Identify which cell holds the provided text, then report its [X, Y] central coordinate. 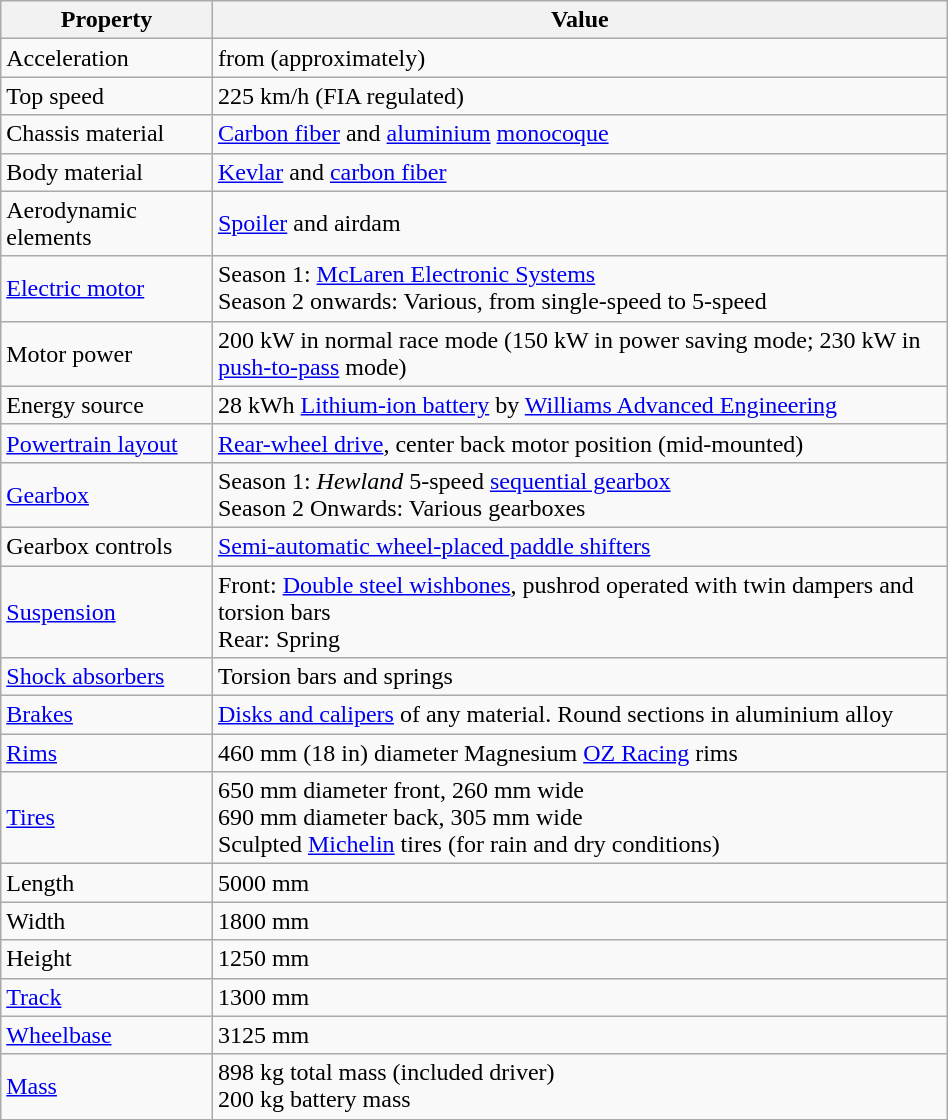
650 mm diameter front, 260 mm wide 690 mm diameter back, 305 mm wide Sculpted Michelin tires (for rain and dry conditions) [580, 818]
200 kW in normal race mode (150 kW in power saving mode; 230 kW in push-to-pass mode) [580, 354]
Shock absorbers [107, 677]
Kevlar and carbon fiber [580, 172]
Wheelbase [107, 1035]
225 km/h (FIA regulated) [580, 96]
Front: Double steel wishbones, pushrod operated with twin dampers and torsion bars Rear: Spring [580, 612]
5000 mm [580, 883]
3125 mm [580, 1035]
Suspension [107, 612]
Motor power [107, 354]
1300 mm [580, 997]
Height [107, 959]
Aerodynamic elements [107, 224]
1250 mm [580, 959]
Mass [107, 1086]
Brakes [107, 715]
Season 1: Hewland 5-speed sequential gearbox Season 2 Onwards: Various gearboxes [580, 494]
Rims [107, 753]
Energy source [107, 405]
Semi-automatic wheel-placed paddle shifters [580, 546]
Spoiler and airdam [580, 224]
Tires [107, 818]
898 kg total mass (included driver) 200 kg battery mass [580, 1086]
1800 mm [580, 921]
Top speed [107, 96]
Torsion bars and springs [580, 677]
Disks and calipers of any material. Round sections in aluminium alloy [580, 715]
Powertrain layout [107, 443]
Carbon fiber and aluminium monocoque [580, 134]
from (approximately) [580, 58]
Body material [107, 172]
Electric motor [107, 288]
460 mm (18 in) diameter Magnesium OZ Racing rims [580, 753]
Length [107, 883]
Gearbox controls [107, 546]
Acceleration [107, 58]
Width [107, 921]
Rear-wheel drive, center back motor position (mid-mounted) [580, 443]
28 kWh Lithium-ion battery by Williams Advanced Engineering [580, 405]
Gearbox [107, 494]
Season 1: McLaren Electronic Systems Season 2 onwards: Various, from single-speed to 5-speed [580, 288]
Value [580, 20]
Track [107, 997]
Chassis material [107, 134]
Property [107, 20]
